From the cell containing the given text, extract its center point as [x, y] coordinate. 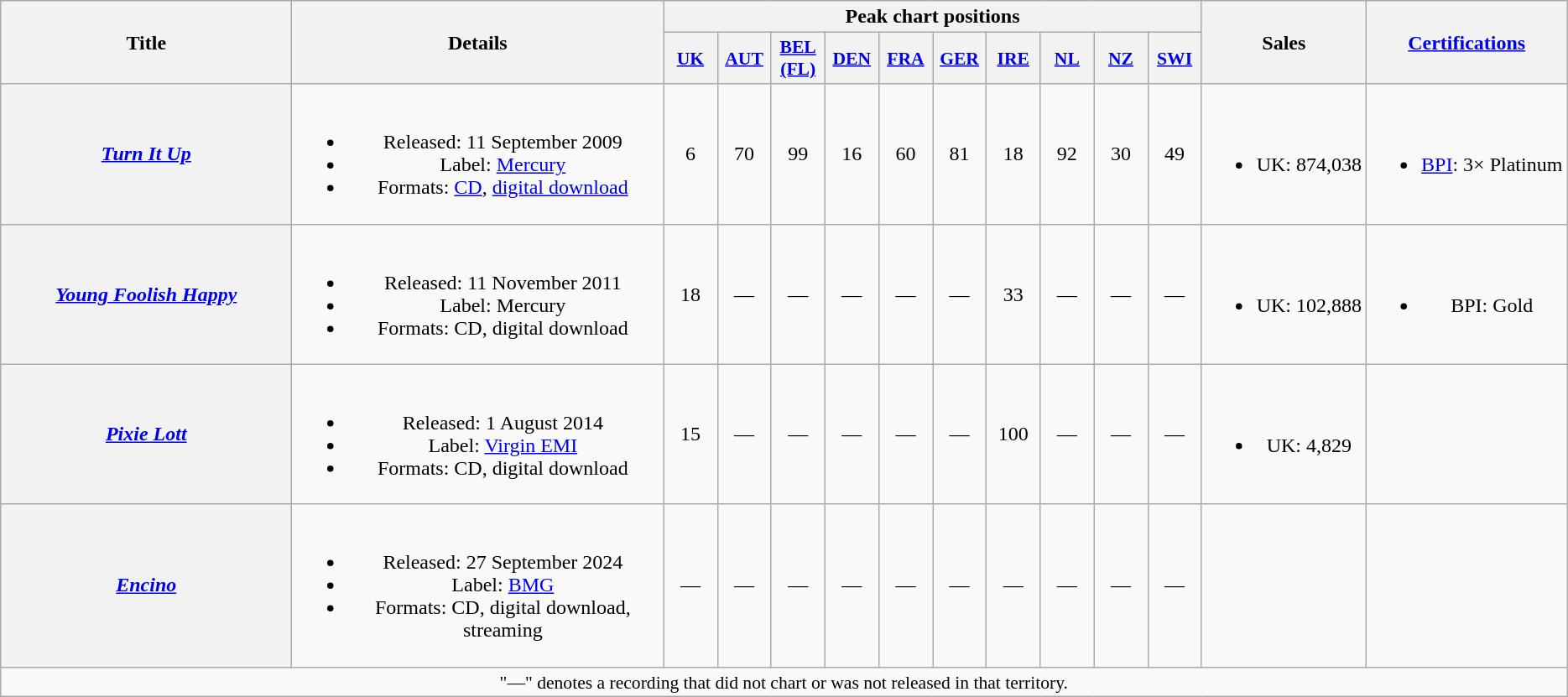
Released: 11 November 2011Label: MercuryFormats: CD, digital download [478, 294]
Pixie Lott [146, 434]
Details [478, 42]
Sales [1284, 42]
BPI: Gold [1466, 294]
Turn It Up [146, 154]
NZ [1121, 59]
Title [146, 42]
FRA [905, 59]
BEL(FL) [798, 59]
49 [1175, 154]
92 [1067, 154]
AUT [744, 59]
GER [960, 59]
UK [690, 59]
16 [852, 154]
UK: 4,829 [1284, 434]
33 [1013, 294]
15 [690, 434]
30 [1121, 154]
UK: 874,038 [1284, 154]
UK: 102,888 [1284, 294]
Certifications [1466, 42]
Released: 1 August 2014Label: Virgin EMIFormats: CD, digital download [478, 434]
"—" denotes a recording that did not chart or was not released in that territory. [784, 682]
70 [744, 154]
6 [690, 154]
60 [905, 154]
81 [960, 154]
BPI: 3× Platinum [1466, 154]
Young Foolish Happy [146, 294]
99 [798, 154]
100 [1013, 434]
DEN [852, 59]
Encino [146, 585]
IRE [1013, 59]
Peak chart positions [933, 17]
NL [1067, 59]
SWI [1175, 59]
Released: 27 September 2024Label: BMGFormats: CD, digital download, streaming [478, 585]
Released: 11 September 2009Label: MercuryFormats: CD, digital download [478, 154]
